Search for the cell housing the specified text and yield its [x, y] center coordinate. 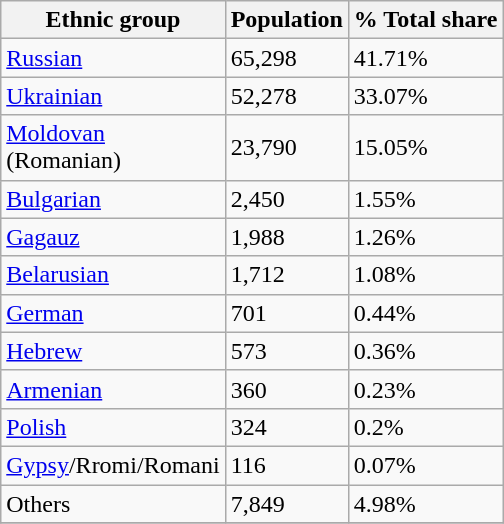
% Total share [426, 20]
1,988 [286, 237]
701 [286, 313]
Moldovan (Romanian) [113, 148]
German [113, 313]
Bulgarian [113, 199]
Gypsy/Rromi/Romani [113, 465]
0.07% [426, 465]
Polish [113, 427]
Gagauz [113, 237]
2,450 [286, 199]
1.08% [426, 275]
360 [286, 389]
23,790 [286, 148]
15.05% [426, 148]
Ethnic group [113, 20]
116 [286, 465]
Others [113, 503]
Belarusian [113, 275]
Ukrainian [113, 96]
Armenian [113, 389]
0.44% [426, 313]
573 [286, 351]
Population [286, 20]
65,298 [286, 58]
0.2% [426, 427]
1,712 [286, 275]
41.71% [426, 58]
4.98% [426, 503]
0.36% [426, 351]
Hebrew [113, 351]
Russian [113, 58]
1.55% [426, 199]
33.07% [426, 96]
0.23% [426, 389]
1.26% [426, 237]
52,278 [286, 96]
324 [286, 427]
7,849 [286, 503]
